Search for the cell housing the specified text and yield its (X, Y) center coordinate. 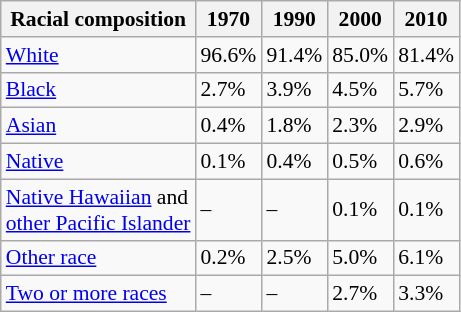
0.5% (360, 162)
96.6% (228, 55)
3.9% (294, 90)
2.5% (294, 258)
91.4% (294, 55)
2000 (360, 19)
Black (98, 90)
6.1% (426, 258)
Other race (98, 258)
3.3% (426, 294)
2.3% (360, 126)
85.0% (360, 55)
2010 (426, 19)
2.9% (426, 126)
Native Hawaiian andother Pacific Islander (98, 210)
White (98, 55)
0.2% (228, 258)
0.6% (426, 162)
81.4% (426, 55)
5.0% (360, 258)
1990 (294, 19)
Racial composition (98, 19)
Asian (98, 126)
Native (98, 162)
5.7% (426, 90)
4.5% (360, 90)
Two or more races (98, 294)
1.8% (294, 126)
1970 (228, 19)
